Locate the cell with the specified text and output its [X, Y] center coordinate. 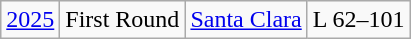
Santa Clara [246, 20]
2025 [30, 20]
L 62–101 [358, 20]
First Round [122, 20]
